Identify which cell holds the provided text, then report its (x, y) central coordinate. 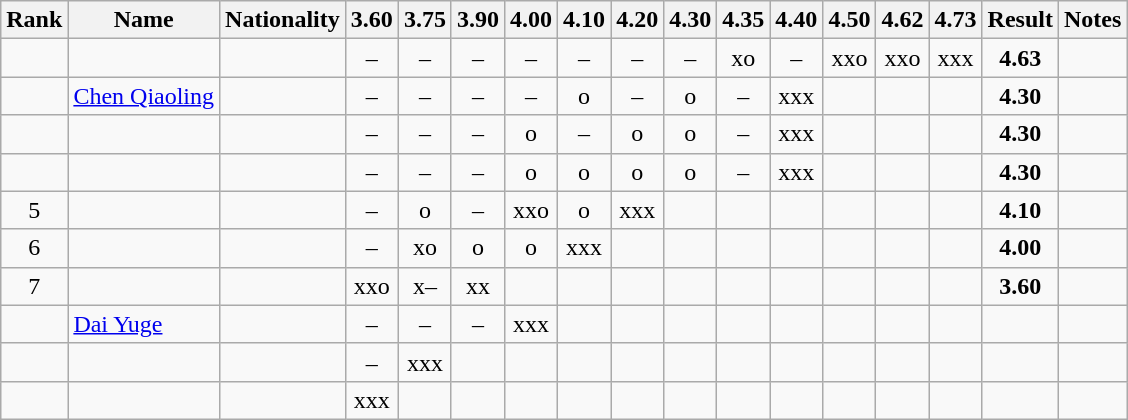
Result (1020, 20)
3.75 (424, 20)
Dai Yuge (144, 324)
x– (424, 286)
4.62 (902, 20)
4.73 (956, 20)
4.20 (638, 20)
4.35 (744, 20)
3.90 (478, 20)
4.63 (1020, 58)
5 (34, 210)
Rank (34, 20)
Nationality (283, 20)
4.40 (796, 20)
Chen Qiaoling (144, 96)
4.50 (850, 20)
Name (144, 20)
Notes (1092, 20)
xx (478, 286)
7 (34, 286)
6 (34, 248)
